Output the (X, Y) coordinate of the center of the cell containing the given text.  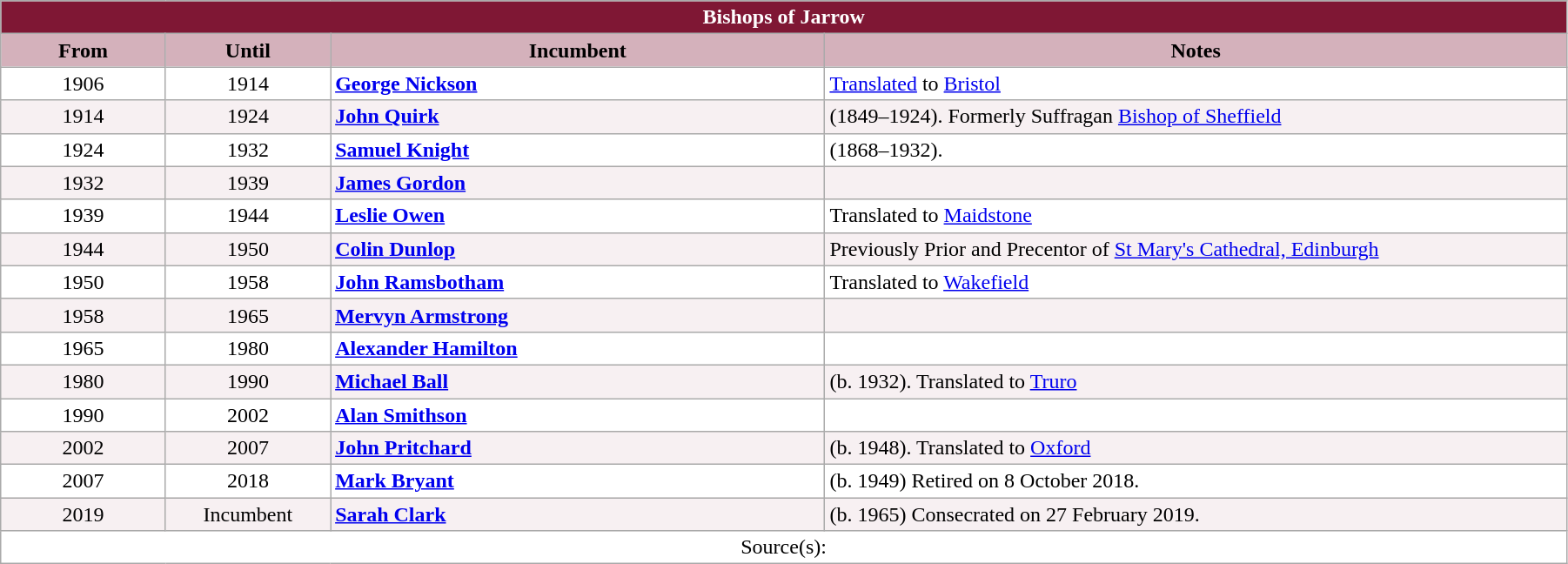
Bishops of Jarrow (784, 17)
Leslie Owen (578, 216)
Previously Prior and Precentor of St Mary's Cathedral, Edinburgh (1196, 249)
2019 (84, 514)
(b. 1948). Translated to Oxford (1196, 448)
Translated to Maidstone (1196, 216)
Translated to Bristol (1196, 84)
Mervyn Armstrong (578, 315)
(1849–1924). Formerly Suffragan Bishop of Sheffield (1196, 117)
James Gordon (578, 183)
Alexander Hamilton (578, 348)
Source(s): (784, 547)
(1868–1932). (1196, 150)
(b. 1932). Translated to Truro (1196, 381)
George Nickson (578, 84)
(b. 1949) Retired on 8 October 2018. (1196, 481)
Translated to Wakefield (1196, 282)
John Ramsbotham (578, 282)
Alan Smithson (578, 415)
Until (247, 50)
Sarah Clark (578, 514)
Notes (1196, 50)
Samuel Knight (578, 150)
Michael Ball (578, 381)
1906 (84, 84)
John Pritchard (578, 448)
Colin Dunlop (578, 249)
John Quirk (578, 117)
Mark Bryant (578, 481)
2018 (247, 481)
From (84, 50)
(b. 1965) Consecrated on 27 February 2019. (1196, 514)
